Capture the cell that displays the provided text and extract its (x, y) central coordinate. 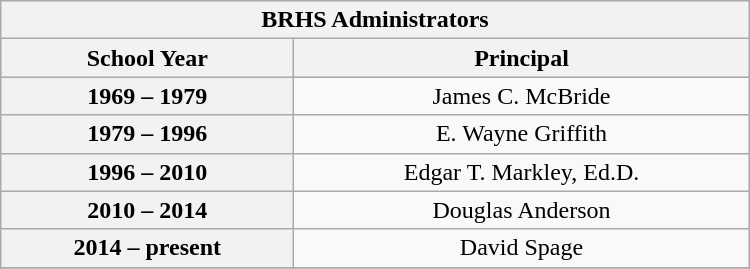
E. Wayne Griffith (522, 134)
BRHS Administrators (375, 20)
Principal (522, 58)
David Spage (522, 248)
1979 – 1996 (148, 134)
School Year (148, 58)
2014 – present (148, 248)
James C. McBride (522, 96)
1969 – 1979 (148, 96)
Edgar T. Markley, Ed.D. (522, 172)
2010 – 2014 (148, 210)
Douglas Anderson (522, 210)
1996 – 2010 (148, 172)
